Determine the [x, y] coordinate at the center of the cell enclosing the given text.  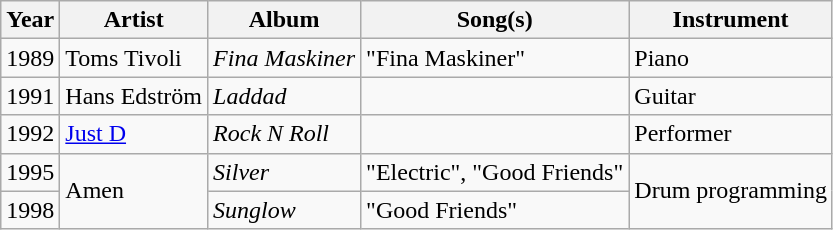
Laddad [284, 96]
1998 [30, 210]
1991 [30, 96]
Album [284, 20]
"Fina Maskiner" [495, 58]
Song(s) [495, 20]
Silver [284, 172]
1995 [30, 172]
Toms Tivoli [134, 58]
1989 [30, 58]
Performer [731, 134]
Artist [134, 20]
Drum programming [731, 191]
Fina Maskiner [284, 58]
Rock N Roll [284, 134]
"Good Friends" [495, 210]
Sunglow [284, 210]
1992 [30, 134]
Amen [134, 191]
"Electric", "Good Friends" [495, 172]
Instrument [731, 20]
Guitar [731, 96]
Year [30, 20]
Just D [134, 134]
Piano [731, 58]
Hans Edström [134, 96]
